Find where the given text appears and provide that cell's center as (x, y) coordinate. 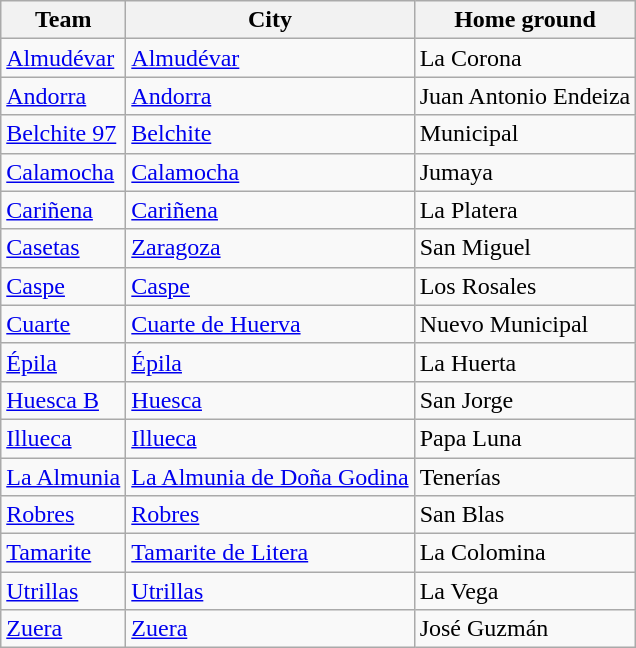
Nuevo Municipal (525, 324)
Los Rosales (525, 286)
La Platera (525, 210)
Casetas (64, 248)
Cuarte (64, 324)
Jumaya (525, 172)
Zaragoza (270, 248)
San Miguel (525, 248)
San Jorge (525, 400)
Juan Antonio Endeiza (525, 96)
Belchite 97 (64, 134)
Huesca (270, 400)
San Blas (525, 515)
City (270, 20)
Tenerías (525, 477)
La Corona (525, 58)
Huesca B (64, 400)
Cuarte de Huerva (270, 324)
La Colomina (525, 553)
La Almunia (64, 477)
La Almunia de Doña Godina (270, 477)
José Guzmán (525, 629)
Tamarite (64, 553)
Papa Luna (525, 438)
Tamarite de Litera (270, 553)
La Vega (525, 591)
Municipal (525, 134)
Belchite (270, 134)
Team (64, 20)
La Huerta (525, 362)
Home ground (525, 20)
